Output the (x, y) coordinate of the center of the cell containing the given text.  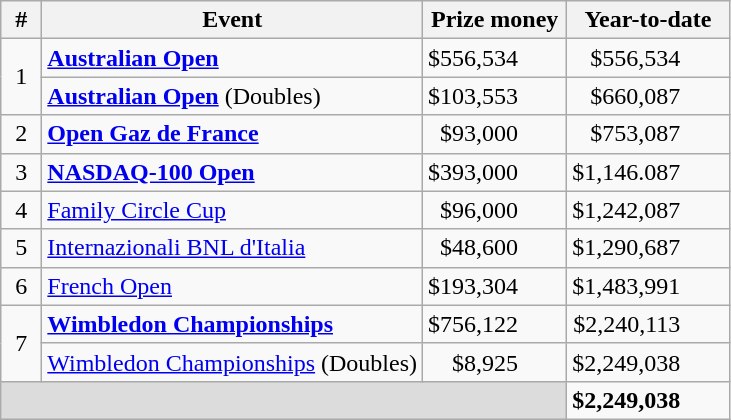
Australian Open (Doubles) (232, 96)
$1,146.087 (648, 172)
$103,553 (495, 96)
5 (22, 248)
7 (22, 343)
3 (22, 172)
Wimbledon Championships (Doubles) (232, 362)
Event (232, 20)
$93,000 (495, 134)
$756,122 (495, 324)
Family Circle Cup (232, 210)
Wimbledon Championships (232, 324)
Year-to-date (648, 20)
$48,600 (495, 248)
4 (22, 210)
6 (22, 286)
$1,290,687 (648, 248)
$193,304 (495, 286)
French Open (232, 286)
1 (22, 77)
$8,925 (495, 362)
$393,000 (495, 172)
$1,242,087 (648, 210)
Prize money (495, 20)
Internazionali BNL d'Italia (232, 248)
Open Gaz de France (232, 134)
$2,240,113 (648, 324)
$753,087 (648, 134)
$1,483,991 (648, 286)
# (22, 20)
Australian Open (232, 58)
NASDAQ-100 Open (232, 172)
2 (22, 134)
$96,000 (495, 210)
$660,087 (648, 96)
